Output the [X, Y] coordinate of the center of the cell containing the given text.  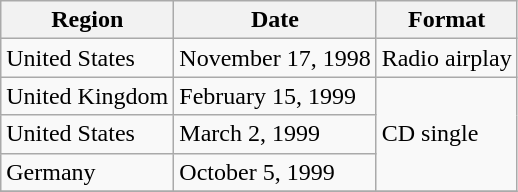
Date [275, 20]
March 2, 1999 [275, 134]
CD single [446, 134]
Region [88, 20]
February 15, 1999 [275, 96]
November 17, 1998 [275, 58]
Format [446, 20]
October 5, 1999 [275, 172]
Germany [88, 172]
Radio airplay [446, 58]
United Kingdom [88, 96]
